Output the (X, Y) coordinate of the center of the cell containing the given text.  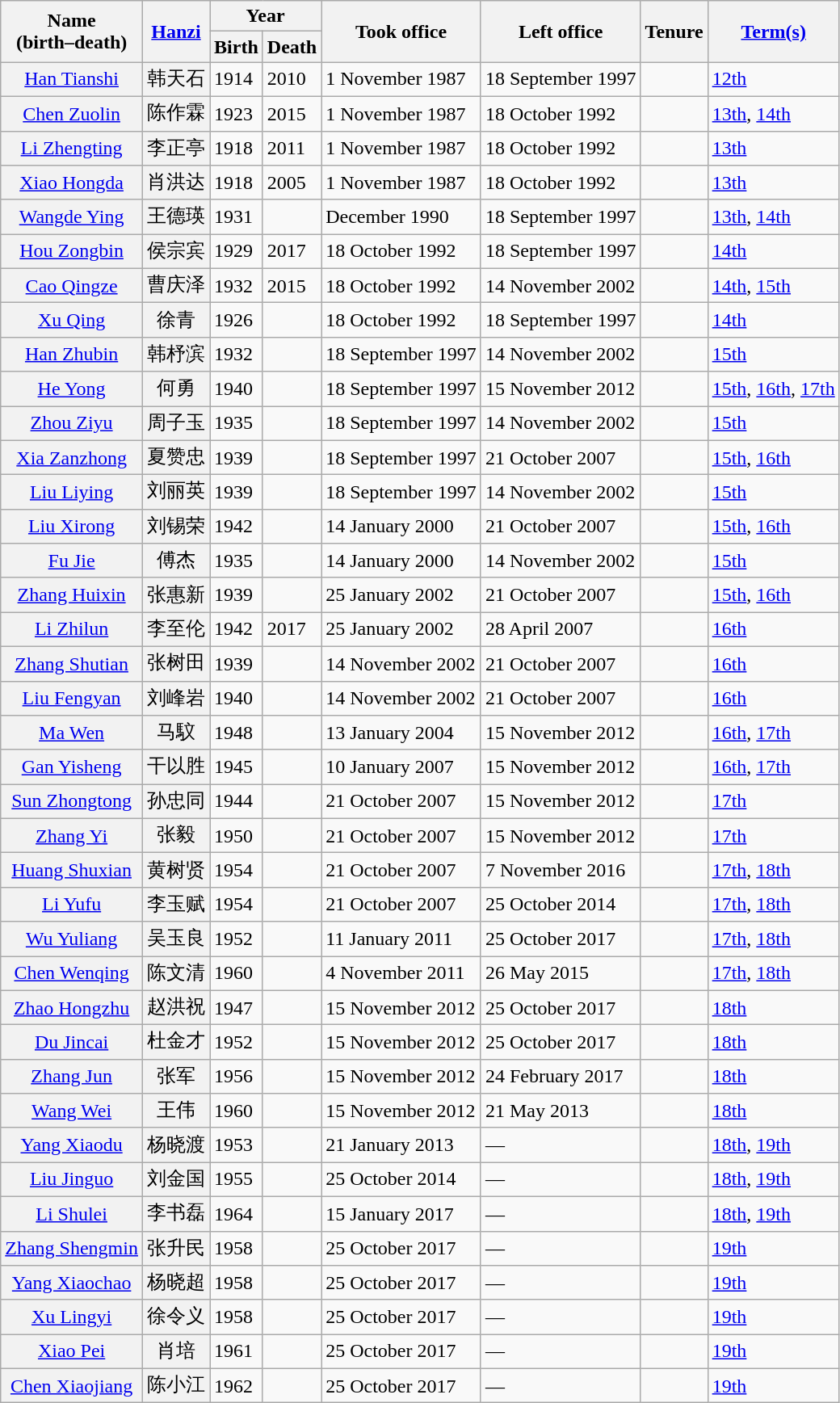
1956 (237, 1076)
Term(s) (774, 32)
Liu Xirong (72, 527)
徐青 (176, 320)
陈小江 (176, 1386)
1931 (237, 216)
杜金才 (176, 1042)
1955 (237, 1179)
杨晓渡 (176, 1145)
26 May 2015 (561, 974)
Li Shulei (72, 1213)
10 January 2007 (401, 767)
Yang Xiaodu (72, 1145)
1914 (237, 79)
张毅 (176, 835)
马馼 (176, 733)
Tenure (674, 32)
Chen Xiaojiang (72, 1386)
Left office (561, 32)
张树田 (176, 664)
1961 (237, 1352)
徐令义 (176, 1317)
李玉赋 (176, 905)
王德瑛 (176, 216)
王伟 (176, 1111)
吴玉良 (176, 939)
1929 (237, 252)
刘丽英 (176, 493)
刘金国 (176, 1179)
Zhang Huixin (72, 594)
Sun Zhongtong (72, 801)
李至伦 (176, 630)
孙忠同 (176, 801)
张惠新 (176, 594)
Wangde Ying (72, 216)
侯宗宾 (176, 252)
21 May 2013 (561, 1111)
Took office (401, 32)
陈作霖 (176, 113)
Du Jincai (72, 1042)
7 November 2016 (561, 871)
1947 (237, 1008)
1962 (237, 1386)
Li Zhengting (72, 149)
Li Yufu (72, 905)
Yang Xiaochao (72, 1283)
Zhang Shutian (72, 664)
Xiao Pei (72, 1352)
28 April 2007 (561, 630)
夏赞忠 (176, 457)
赵洪祝 (176, 1008)
Gan Yisheng (72, 767)
何勇 (176, 389)
Xu Lingyi (72, 1317)
Xu Qing (72, 320)
Ma Wen (72, 733)
Zhou Ziyu (72, 423)
李书磊 (176, 1213)
He Yong (72, 389)
陈文清 (176, 974)
Xia Zanzhong (72, 457)
肖洪达 (176, 183)
15th, 16th, 17th (774, 389)
Hanzi (176, 32)
December 1990 (401, 216)
2010 (292, 79)
周子玉 (176, 423)
刘峰岩 (176, 698)
1948 (237, 733)
Li Zhilun (72, 630)
1950 (237, 835)
黄树贤 (176, 871)
Chen Zuolin (72, 113)
Xiao Hongda (72, 183)
24 February 2017 (561, 1076)
Year (266, 16)
韩杼滨 (176, 354)
1964 (237, 1213)
傅杰 (176, 561)
干以胜 (176, 767)
Han Zhubin (72, 354)
Zhang Jun (72, 1076)
韩天石 (176, 79)
4 November 2011 (401, 974)
曹庆泽 (176, 286)
11 January 2011 (401, 939)
13 January 2004 (401, 733)
Wu Yuliang (72, 939)
Zhang Yi (72, 835)
14th, 15th (774, 286)
Hou Zongbin (72, 252)
Cao Qingze (72, 286)
15 January 2017 (401, 1213)
2011 (292, 149)
Liu Liying (72, 493)
Zhao Hongzhu (72, 1008)
杨晓超 (176, 1283)
2005 (292, 183)
Han Tianshi (72, 79)
1944 (237, 801)
21 January 2013 (401, 1145)
1945 (237, 767)
张升民 (176, 1249)
Chen Wenqing (72, 974)
刘锡荣 (176, 527)
1926 (237, 320)
肖培 (176, 1352)
Wang Wei (72, 1111)
12th (774, 79)
李正亭 (176, 149)
Name(birth–death) (72, 32)
Liu Fengyan (72, 698)
1923 (237, 113)
Liu Jinguo (72, 1179)
Fu Jie (72, 561)
Huang Shuxian (72, 871)
Zhang Shengmin (72, 1249)
1953 (237, 1145)
Death (292, 47)
张军 (176, 1076)
Birth (237, 47)
